Return [x, y] of the center of cell containing provided text 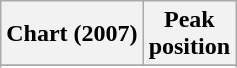
Peakposition [189, 34]
Chart (2007) [72, 34]
